Pinpoint the cell where the given text exists, returning its (x, y) midpoint coordinate. 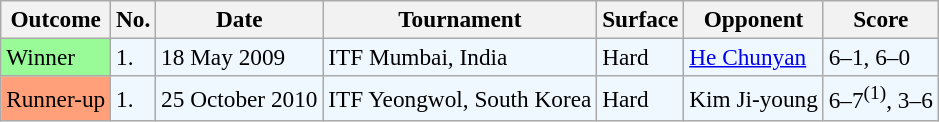
Runner-up (56, 98)
Winner (56, 57)
Score (880, 19)
Outcome (56, 19)
ITF Yeongwol, South Korea (460, 98)
6–7(1), 3–6 (880, 98)
Tournament (460, 19)
Date (240, 19)
25 October 2010 (240, 98)
ITF Mumbai, India (460, 57)
No. (134, 19)
6–1, 6–0 (880, 57)
Kim Ji-young (754, 98)
Opponent (754, 19)
18 May 2009 (240, 57)
Surface (640, 19)
He Chunyan (754, 57)
